Scan for the cell matching the given text and deliver its [X, Y] coordinate at center. 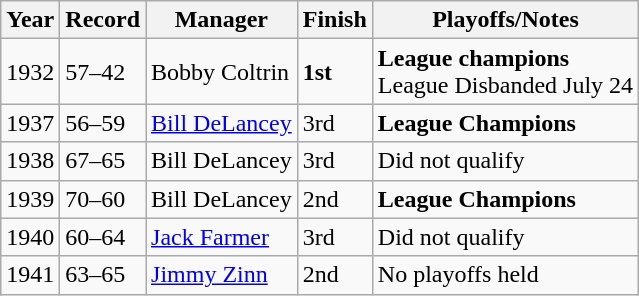
57–42 [103, 72]
Bobby Coltrin [222, 72]
Playoffs/Notes [505, 20]
1941 [30, 275]
Jimmy Zinn [222, 275]
70–60 [103, 199]
Jack Farmer [222, 237]
1940 [30, 237]
1932 [30, 72]
Year [30, 20]
56–59 [103, 123]
Record [103, 20]
1937 [30, 123]
Finish [334, 20]
1st [334, 72]
60–64 [103, 237]
League championsLeague Disbanded July 24 [505, 72]
1939 [30, 199]
63–65 [103, 275]
1938 [30, 161]
Manager [222, 20]
No playoffs held [505, 275]
67–65 [103, 161]
